Extract the (X, Y) coordinate from the center of the cell holding the provided text.  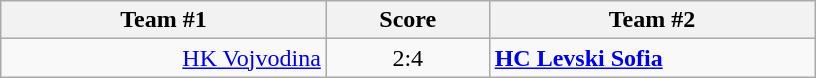
2:4 (408, 58)
HK Vojvodina (164, 58)
Score (408, 20)
Team #1 (164, 20)
Team #2 (652, 20)
HC Levski Sofia (652, 58)
